Detect which cell encompasses the target text, then output its (x, y) center coordinate. 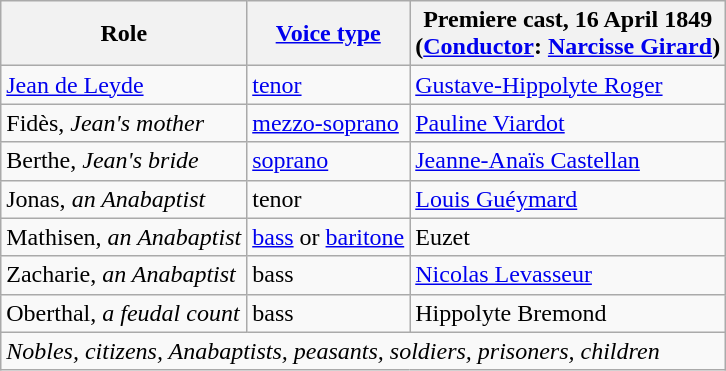
Berthe, Jean's bride (124, 161)
Jonas, an Anabaptist (124, 199)
Role (124, 34)
Premiere cast, 16 April 1849(Conductor: Narcisse Girard) (568, 34)
Hippolyte Bremond (568, 313)
Pauline Viardot (568, 123)
Oberthal, a feudal count (124, 313)
bass or baritone (328, 237)
mezzo-soprano (328, 123)
Mathisen, an Anabaptist (124, 237)
Fidès, Jean's mother (124, 123)
Euzet (568, 237)
Jean de Leyde (124, 85)
Gustave-Hippolyte Roger (568, 85)
Louis Guéymard (568, 199)
soprano (328, 161)
Zacharie, an Anabaptist (124, 275)
Voice type (328, 34)
Nobles, citizens, Anabaptists, peasants, soldiers, prisoners, children (364, 351)
Nicolas Levasseur (568, 275)
Jeanne-Anaïs Castellan (568, 161)
